Return [x, y] of the center of cell containing provided text 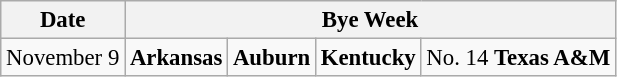
Kentucky [368, 58]
Auburn [272, 58]
November 9 [63, 58]
Arkansas [176, 58]
Date [63, 20]
Bye Week [370, 20]
No. 14 Texas A&M [518, 58]
